For the text-containing cell, return its midpoint in [x, y] coordinate format. 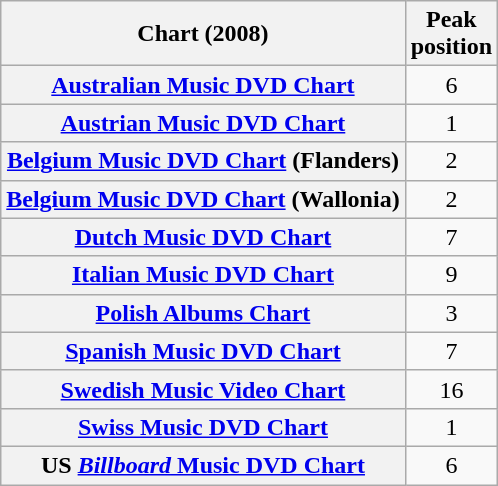
16 [451, 389]
Belgium Music DVD Chart (Flanders) [203, 161]
Italian Music DVD Chart [203, 275]
Peakposition [451, 34]
Polish Albums Chart [203, 313]
Swiss Music DVD Chart [203, 427]
Spanish Music DVD Chart [203, 351]
US Billboard Music DVD Chart [203, 465]
Belgium Music DVD Chart (Wallonia) [203, 199]
9 [451, 275]
Australian Music DVD Chart [203, 85]
Chart (2008) [203, 34]
Dutch Music DVD Chart [203, 237]
Austrian Music DVD Chart [203, 123]
3 [451, 313]
Swedish Music Video Chart [203, 389]
